Determine the (x, y) coordinate at the center of the cell enclosing the given text.  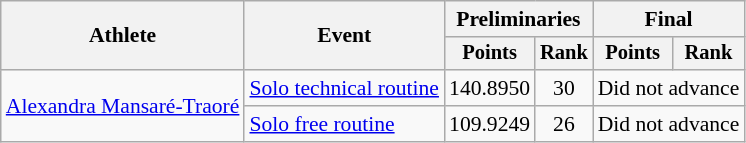
109.9249 (490, 124)
Preliminaries (518, 19)
26 (564, 124)
140.8950 (490, 88)
Solo technical routine (344, 88)
30 (564, 88)
Solo free routine (344, 124)
Athlete (123, 36)
Alexandra Mansaré-Traoré (123, 106)
Final (669, 19)
Event (344, 36)
